Find where the given text appears and provide that cell's center as [x, y] coordinate. 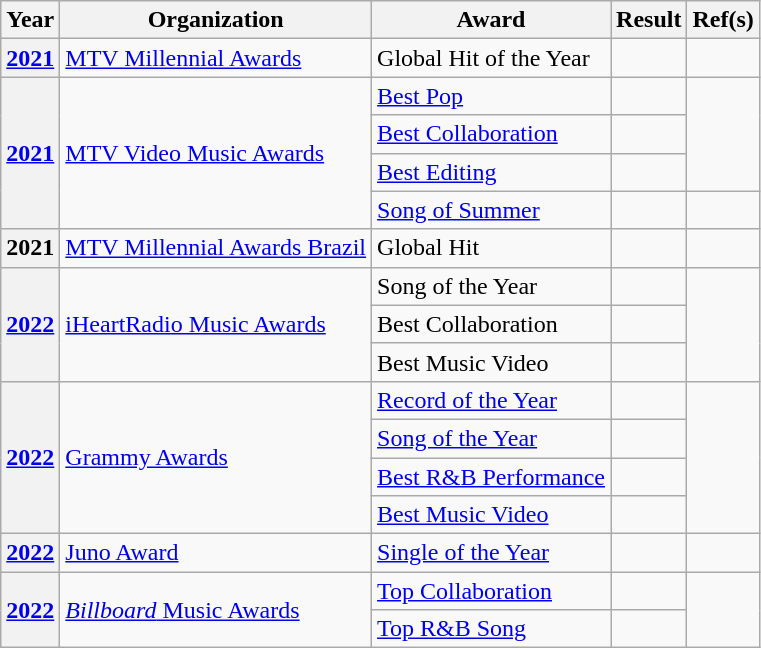
Result [649, 20]
Top Collaboration [492, 591]
iHeartRadio Music Awards [216, 324]
Top R&B Song [492, 629]
Award [492, 20]
Global Hit [492, 248]
Best Editing [492, 172]
MTV Millennial Awards [216, 58]
Global Hit of the Year [492, 58]
Year [30, 20]
Juno Award [216, 553]
MTV Millennial Awards Brazil [216, 248]
Song of Summer [492, 210]
Grammy Awards [216, 457]
Organization [216, 20]
Best R&B Performance [492, 477]
Best Pop [492, 96]
MTV Video Music Awards [216, 153]
Ref(s) [723, 20]
Billboard Music Awards [216, 610]
Record of the Year [492, 400]
Single of the Year [492, 553]
